For the text-containing cell, return its midpoint in (X, Y) coordinate format. 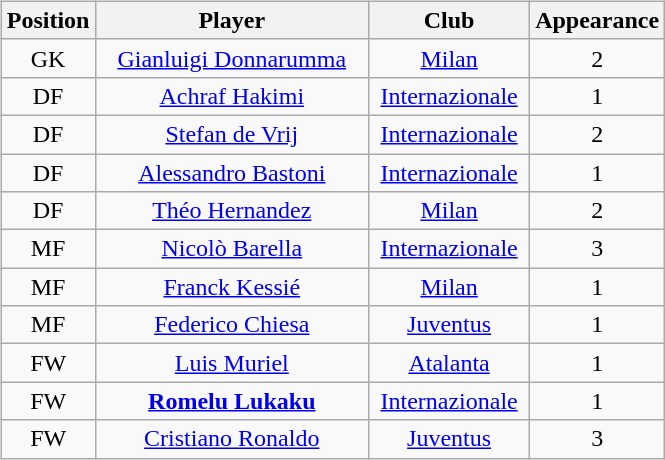
Federico Chiesa (232, 325)
Position (48, 20)
Gianluigi Donnarumma (232, 58)
GK (48, 58)
Alessandro Bastoni (232, 173)
Appearance (598, 20)
Atalanta (450, 363)
Club (450, 20)
Romelu Lukaku (232, 401)
Player (232, 20)
Théo Hernandez (232, 211)
Achraf Hakimi (232, 96)
Nicolò Barella (232, 249)
Luis Muriel (232, 363)
Stefan de Vrij (232, 134)
Franck Kessié (232, 287)
Cristiano Ronaldo (232, 439)
